Extract the [x, y] coordinate from the center of the cell holding the provided text.  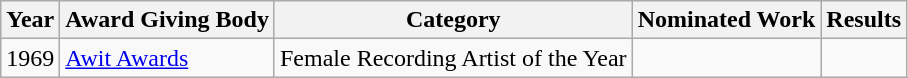
Female Recording Artist of the Year [453, 58]
Year [30, 20]
Nominated Work [726, 20]
Awit Awards [168, 58]
1969 [30, 58]
Award Giving Body [168, 20]
Results [864, 20]
Category [453, 20]
